Extract the (x, y) coordinate from the center of the cell holding the provided text.  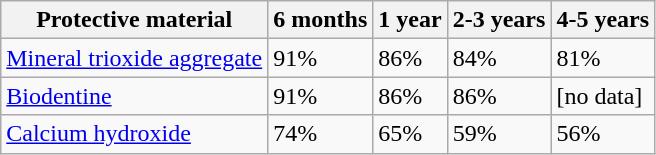
65% (410, 134)
Protective material (134, 20)
Calcium hydroxide (134, 134)
81% (603, 58)
59% (499, 134)
[no data] (603, 96)
74% (320, 134)
84% (499, 58)
Mineral trioxide aggregate (134, 58)
4-5 years (603, 20)
1 year (410, 20)
2-3 years (499, 20)
Biodentine (134, 96)
6 months (320, 20)
56% (603, 134)
